Extract the (X, Y) coordinate from the center of the cell holding the provided text.  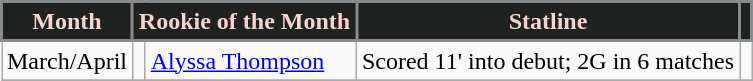
March/April (68, 60)
Alyssa Thompson (250, 60)
Rookie of the Month (245, 22)
Month (68, 22)
Statline (548, 22)
Scored 11' into debut; 2G in 6 matches (548, 60)
